Find where the given text appears and provide that cell's center as [x, y] coordinate. 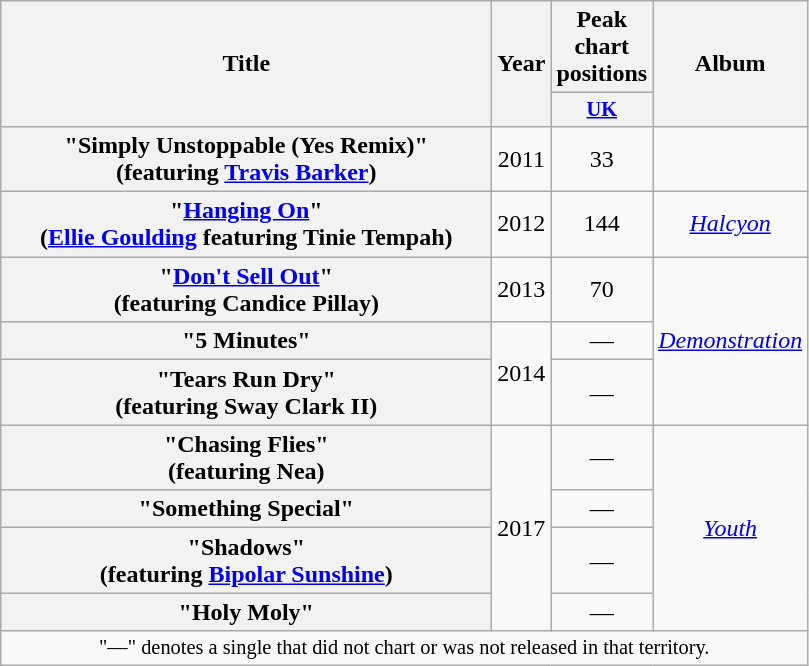
2012 [522, 224]
Peak chart positions [602, 47]
Title [246, 64]
"Shadows"(featuring Bipolar Sunshine) [246, 560]
144 [602, 224]
2014 [522, 374]
"Simply Unstoppable (Yes Remix)"(featuring Travis Barker) [246, 158]
Year [522, 64]
Album [730, 64]
"—" denotes a single that did not chart or was not released in that territory. [404, 648]
"5 Minutes" [246, 341]
"Holy Moly" [246, 612]
Youth [730, 528]
"Hanging On"(Ellie Goulding featuring Tinie Tempah) [246, 224]
70 [602, 290]
2011 [522, 158]
2013 [522, 290]
33 [602, 158]
"Chasing Flies"(featuring Nea) [246, 458]
Halcyon [730, 224]
"Something Special" [246, 509]
"Don't Sell Out"(featuring Candice Pillay) [246, 290]
2017 [522, 528]
"Tears Run Dry"(featuring Sway Clark II) [246, 392]
Demonstration [730, 341]
UK [602, 110]
